Provide the [x, y] coordinate of the cell's center where the given text is located.  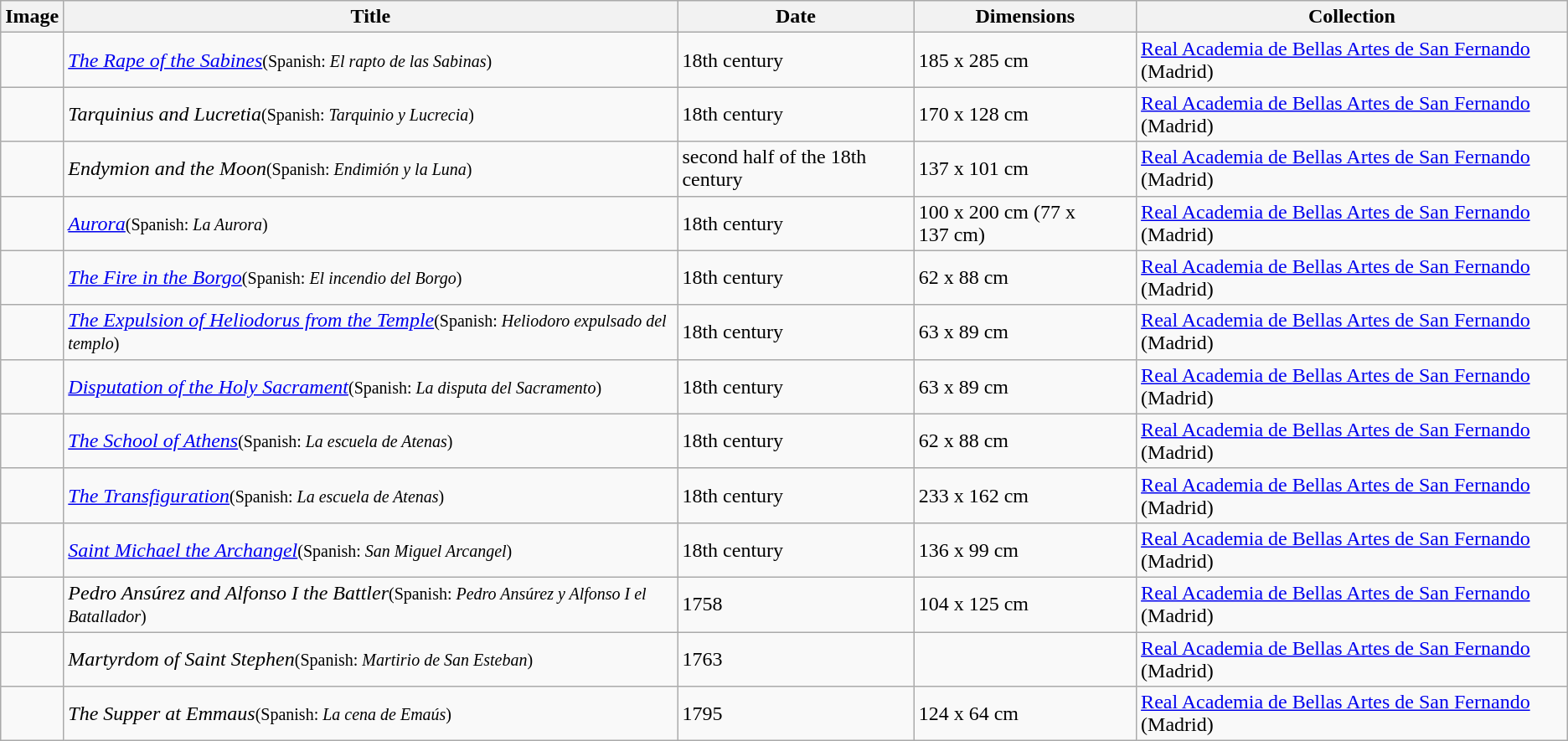
136 x 99 cm [1025, 549]
Date [796, 17]
Image [32, 17]
1763 [796, 658]
124 x 64 cm [1025, 713]
Saint Michael the Archangel(Spanish: San Miguel Arcangel) [370, 549]
The Transfiguration(Spanish: La escuela de Atenas) [370, 496]
137 x 101 cm [1025, 169]
The Fire in the Borgo(Spanish: El incendio del Borgo) [370, 278]
1758 [796, 605]
Endymion and the Moon(Spanish: Endimión y la Luna) [370, 169]
Dimensions [1025, 17]
second half of the 18th century [796, 169]
Title [370, 17]
170 x 128 cm [1025, 114]
104 x 125 cm [1025, 605]
185 x 285 cm [1025, 60]
1795 [796, 713]
The Rape of the Sabines(Spanish: El rapto de las Sabinas) [370, 60]
Martyrdom of Saint Stephen(Spanish: Martirio de San Esteban) [370, 658]
The Supper at Emmaus(Spanish: La cena de Emaús) [370, 713]
The School of Athens(Spanish: La escuela de Atenas) [370, 440]
Pedro Ansúrez and Alfonso I the Battler(Spanish: Pedro Ansúrez y Alfonso I el Batallador) [370, 605]
Collection [1352, 17]
Tarquinius and Lucretia(Spanish: Tarquinio y Lucrecia) [370, 114]
Aurora(Spanish: La Aurora) [370, 223]
233 x 162 cm [1025, 496]
The Expulsion of Heliodorus from the Temple(Spanish: Heliodoro expulsado del templo) [370, 332]
100 x 200 cm (77 x 137 cm) [1025, 223]
Disputation of the Holy Sacrament(Spanish: La disputa del Sacramento) [370, 387]
